Detect which cell encompasses the target text, then output its [x, y] center coordinate. 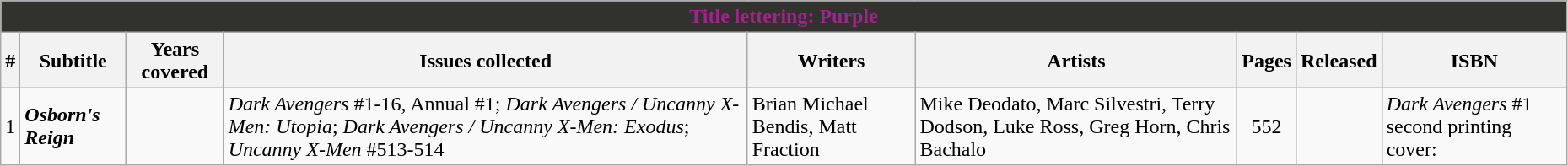
# [10, 61]
Artists [1076, 61]
Years covered [175, 61]
Brian Michael Bendis, Matt Fraction [832, 126]
Title lettering: Purple [784, 17]
Pages [1267, 61]
Issues collected [486, 61]
552 [1267, 126]
Mike Deodato, Marc Silvestri, Terry Dodson, Luke Ross, Greg Horn, Chris Bachalo [1076, 126]
Writers [832, 61]
Dark Avengers #1-16, Annual #1; Dark Avengers / Uncanny X-Men: Utopia; Dark Avengers / Uncanny X-Men: Exodus; Uncanny X-Men #513-514 [486, 126]
Osborn's Reign [73, 126]
Released [1339, 61]
Subtitle [73, 61]
1 [10, 126]
ISBN [1474, 61]
Dark Avengers #1 second printing cover: [1474, 126]
